Determine the (X, Y) coordinate at the center of the cell enclosing the given text.  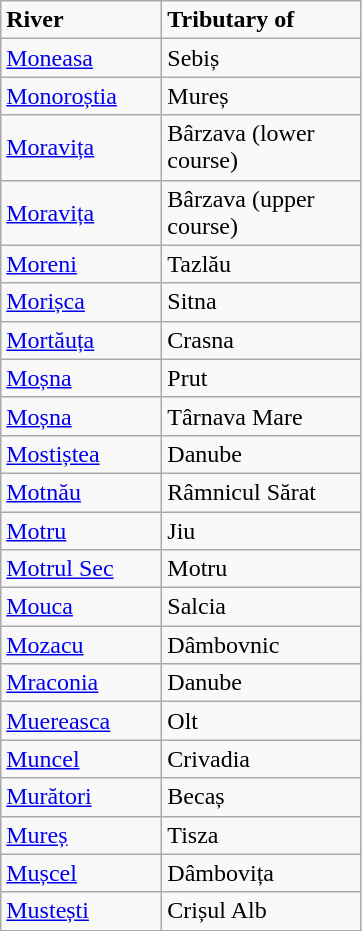
Muereasca (82, 721)
Mouca (82, 607)
Crivadia (262, 759)
Monoroștia (82, 96)
River (82, 20)
Bârzava (upper course) (262, 212)
Crasna (262, 340)
Mușcel (82, 873)
Salcia (262, 607)
Târnava Mare (262, 416)
Râmnicul Sărat (262, 492)
Dâmbovița (262, 873)
Moreni (82, 264)
Mustești (82, 911)
Becaș (262, 797)
Tazlău (262, 264)
Jiu (262, 531)
Murători (82, 797)
Bârzava (lower course) (262, 148)
Mostiștea (82, 454)
Dâmbovnic (262, 645)
Morișca (82, 302)
Tributary of (262, 20)
Prut (262, 378)
Sitna (262, 302)
Tisza (262, 835)
Moneasa (82, 58)
Crișul Alb (262, 911)
Sebiș (262, 58)
Mozacu (82, 645)
Mortăuța (82, 340)
Mraconia (82, 683)
Muncel (82, 759)
Motrul Sec (82, 569)
Motnău (82, 492)
Olt (262, 721)
